Scan for the cell matching the given text and deliver its (X, Y) coordinate at center. 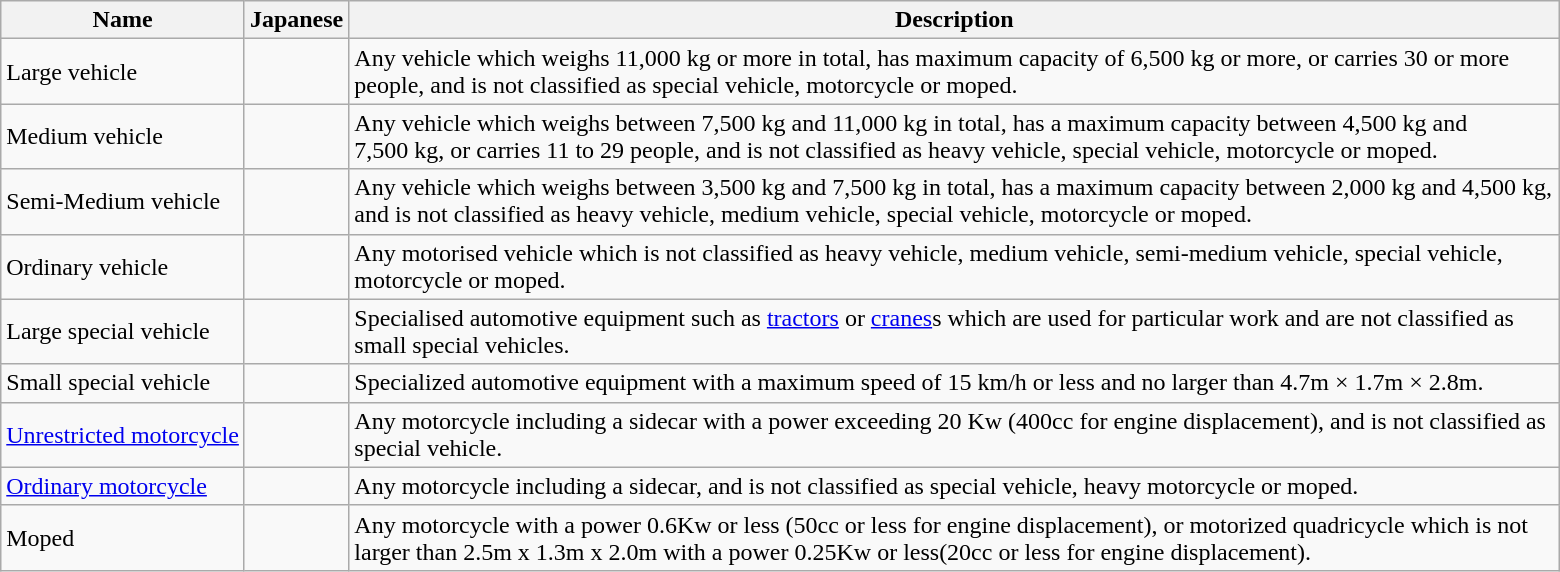
Any motorised vehicle which is not classified as heavy vehicle, medium vehicle, semi-medium vehicle, special vehicle, motorcycle or moped. (954, 266)
Ordinary motorcycle (123, 486)
Any motorcycle including a sidecar with a power exceeding 20 Kw (400cc for engine displacement), and is not classified as special vehicle. (954, 434)
Large special vehicle (123, 332)
Description (954, 20)
Moped (123, 538)
Large vehicle (123, 72)
Specialised automotive equipment such as tractors or craness which are used for particular work and are not classified as small special vehicles. (954, 332)
Unrestricted motorcycle (123, 434)
Japanese (296, 20)
Name (123, 20)
Small special vehicle (123, 383)
Medium vehicle (123, 136)
Any motorcycle including a sidecar, and is not classified as special vehicle, heavy motorcycle or moped. (954, 486)
Ordinary vehicle (123, 266)
Semi-Medium vehicle (123, 202)
Specialized automotive equipment with a maximum speed of 15 km/h or less and no larger than 4.7m × 1.7m × 2.8m. (954, 383)
